Search for the cell housing the specified text and yield its [x, y] center coordinate. 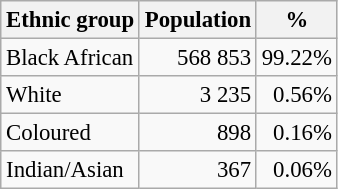
White [70, 95]
568 853 [198, 58]
Population [198, 20]
367 [198, 170]
Ethnic group [70, 20]
% [296, 20]
0.16% [296, 133]
3 235 [198, 95]
99.22% [296, 58]
0.06% [296, 170]
898 [198, 133]
Coloured [70, 133]
Indian/Asian [70, 170]
Black African [70, 58]
0.56% [296, 95]
